Output the (X, Y) coordinate of the center of the cell containing the given text.  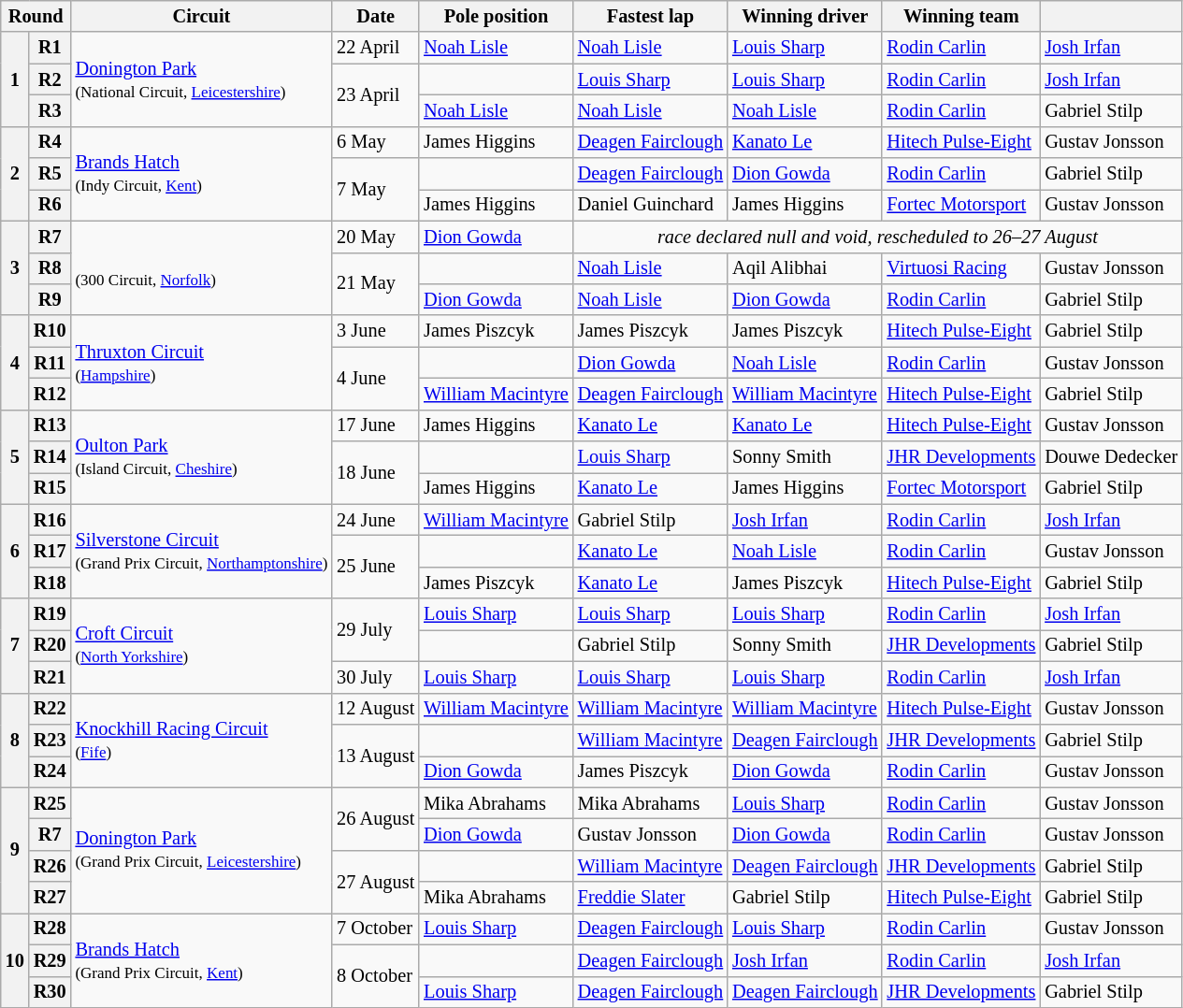
Winning driver (804, 16)
R17 (50, 551)
R16 (50, 520)
20 May (376, 237)
Croft Circuit(North Yorkshire) (202, 645)
R3 (50, 110)
R13 (50, 425)
Virtuosi Racing (961, 268)
21 May (376, 284)
R26 (50, 866)
R1 (50, 48)
Oulton Park(Island Circuit, Cheshire) (202, 456)
25 June (376, 567)
Silverstone Circuit(Grand Prix Circuit, Northamptonshire) (202, 552)
R28 (50, 929)
24 June (376, 520)
R9 (50, 299)
R11 (50, 363)
17 June (376, 425)
8 (15, 741)
10 (15, 959)
26 August (376, 819)
R29 (50, 960)
30 July (376, 677)
4 June (376, 378)
R10 (50, 331)
R24 (50, 771)
R27 (50, 898)
23 April (376, 95)
8 October (376, 976)
6 May (376, 142)
29 July (376, 630)
Daniel Guinchard (651, 205)
R18 (50, 583)
Circuit (202, 16)
Douwe Dedecker (1111, 457)
Brands Hatch(Indy Circuit, Kent) (202, 174)
R4 (50, 142)
9 (15, 851)
race declared null and void, rescheduled to 26–27 August (877, 237)
2 (15, 174)
R2 (50, 79)
Fastest lap (651, 16)
R23 (50, 740)
6 (15, 552)
1 (15, 79)
13 August (376, 756)
R14 (50, 457)
R12 (50, 394)
7 (15, 645)
Freddie Slater (651, 898)
R30 (50, 992)
4 (15, 363)
Brands Hatch(Grand Prix Circuit, Kent) (202, 959)
R22 (50, 709)
Knockhill Racing Circuit(Fife) (202, 741)
R20 (50, 645)
Winning team (961, 16)
Donington Park(Grand Prix Circuit, Leicestershire) (202, 851)
Pole position (496, 16)
Round (36, 16)
3 (15, 267)
R5 (50, 174)
R6 (50, 205)
R21 (50, 677)
22 April (376, 48)
5 (15, 456)
R19 (50, 614)
R15 (50, 488)
27 August (376, 881)
Date (376, 16)
7 May (376, 189)
12 August (376, 709)
3 June (376, 331)
Thruxton Circuit(Hampshire) (202, 363)
R25 (50, 803)
7 October (376, 929)
Aqil Alibhai (804, 268)
18 June (376, 473)
(300 Circuit, Norfolk) (202, 267)
R8 (50, 268)
Donington Park(National Circuit, Leicestershire) (202, 79)
